Return the (X, Y) coordinate for the center point of the cell that contains the specified text.  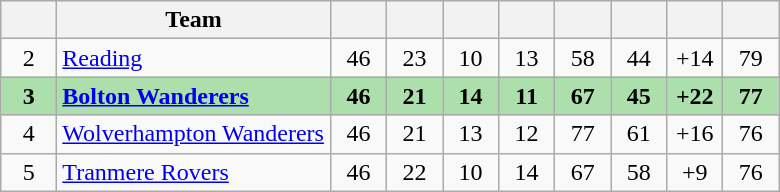
Reading (194, 58)
Bolton Wanderers (194, 96)
4 (29, 134)
79 (751, 58)
23 (414, 58)
5 (29, 172)
Team (194, 20)
2 (29, 58)
3 (29, 96)
Tranmere Rovers (194, 172)
22 (414, 172)
+16 (695, 134)
12 (527, 134)
44 (639, 58)
+9 (695, 172)
+22 (695, 96)
Wolverhampton Wanderers (194, 134)
45 (639, 96)
61 (639, 134)
11 (527, 96)
+14 (695, 58)
